Find where the given text appears and provide that cell's center as (x, y) coordinate. 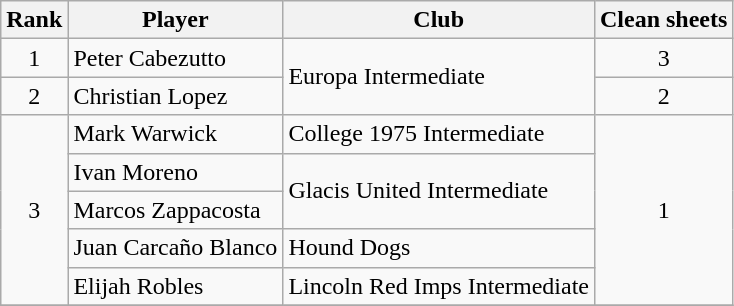
Christian Lopez (176, 96)
Glacis United Intermediate (439, 191)
Rank (34, 20)
Europa Intermediate (439, 77)
Elijah Robles (176, 286)
Ivan Moreno (176, 172)
Clean sheets (663, 20)
Marcos Zappacosta (176, 210)
Hound Dogs (439, 248)
Player (176, 20)
College 1975 Intermediate (439, 134)
Peter Cabezutto (176, 58)
Mark Warwick (176, 134)
Lincoln Red Imps Intermediate (439, 286)
Club (439, 20)
Juan Carcaño Blanco (176, 248)
